Scan for the cell matching the given text and deliver its (x, y) coordinate at center. 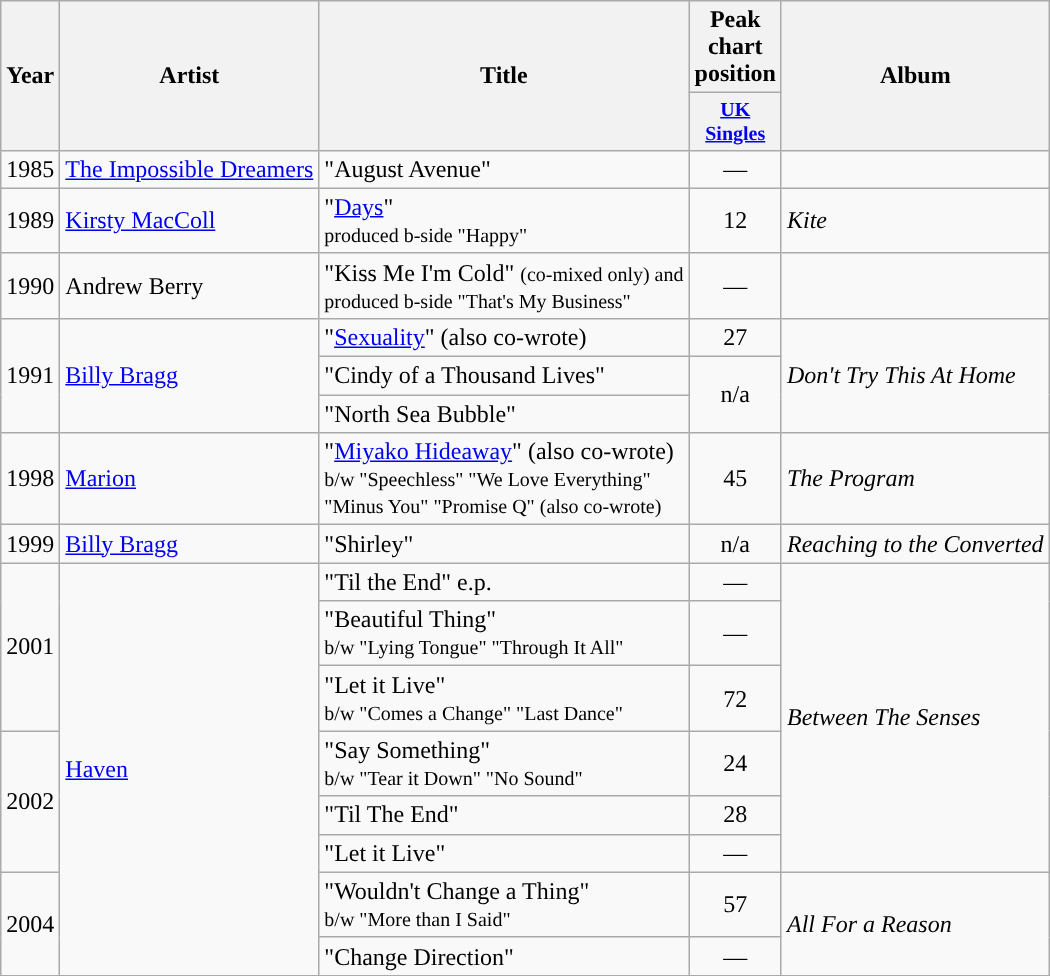
1999 (30, 544)
"North Sea Bubble" (504, 414)
UK Singles (735, 122)
1989 (30, 220)
Between The Senses (915, 718)
27 (735, 337)
"Change Direction" (504, 956)
"Let it Live" (504, 853)
Album (915, 76)
1990 (30, 286)
The Program (915, 479)
Year (30, 76)
"Beautiful Thing"b/w "Lying Tongue" "Through It All" (504, 634)
2004 (30, 924)
"Let it Live"b/w "Comes a Change" "Last Dance" (504, 698)
"Say Something"b/w "Tear it Down" "No Sound" (504, 764)
Peak chart position (735, 47)
1998 (30, 479)
Kite (915, 220)
Title (504, 76)
"Shirley" (504, 544)
Marion (190, 479)
12 (735, 220)
Reaching to the Converted (915, 544)
72 (735, 698)
Andrew Berry (190, 286)
"Til the End" e.p. (504, 582)
24 (735, 764)
"Kiss Me I'm Cold" (co-mixed only) andproduced b-side "That's My Business" (504, 286)
2001 (30, 647)
"Miyako Hideaway" (also co-wrote)b/w "Speechless" "We Love Everything""Minus You" "Promise Q" (also co-wrote) (504, 479)
45 (735, 479)
1991 (30, 375)
The Impossible Dreamers (190, 169)
Artist (190, 76)
"Cindy of a Thousand Lives" (504, 376)
Don't Try This At Home (915, 375)
"August Avenue" (504, 169)
1985 (30, 169)
"Days"produced b-side "Happy" (504, 220)
57 (735, 904)
2002 (30, 802)
"Wouldn't Change a Thing"b/w "More than I Said" (504, 904)
Haven (190, 769)
"Til The End" (504, 815)
28 (735, 815)
"Sexuality" (also co-wrote) (504, 337)
Kirsty MacColl (190, 220)
All For a Reason (915, 924)
